Output the (x, y) coordinate of the center of the cell containing the given text.  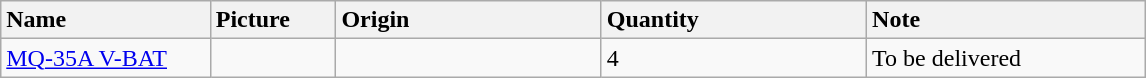
Name (106, 20)
MQ-35A V-BAT (106, 58)
Quantity (734, 20)
To be delivered (1006, 58)
4 (734, 58)
Origin (468, 20)
Note (1006, 20)
Picture (273, 20)
